Search for the cell housing the specified text and yield its (X, Y) center coordinate. 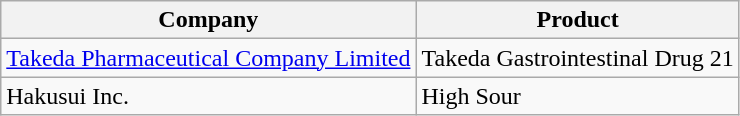
Takeda Pharmaceutical Company Limited (208, 58)
Product (578, 20)
Hakusui Inc. (208, 96)
Takeda Gastrointestinal Drug 21 (578, 58)
High Sour (578, 96)
Company (208, 20)
